Locate the cell with the specified text and output its [x, y] center coordinate. 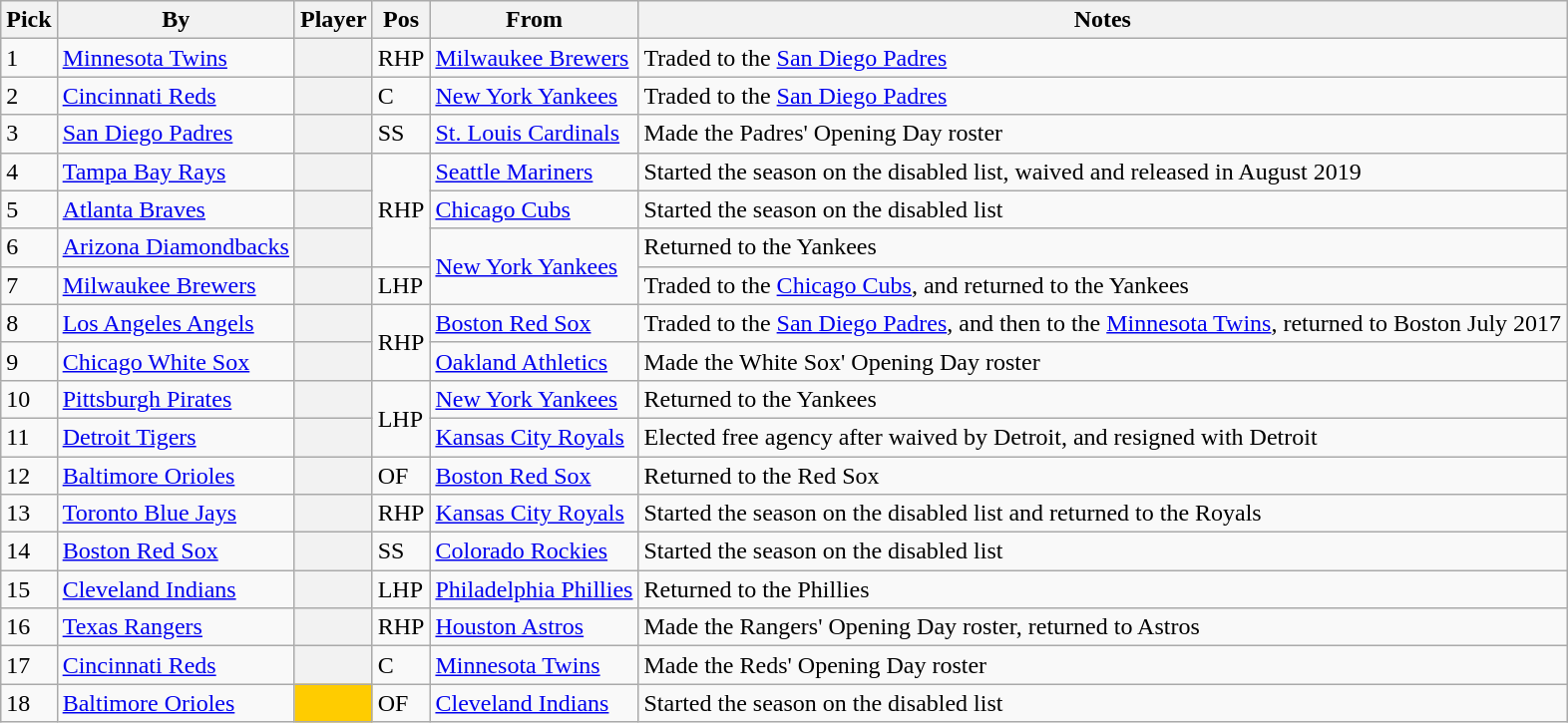
10 [29, 399]
By [176, 20]
2 [29, 96]
Returned to the Phillies [1103, 589]
Pos [401, 20]
18 [29, 703]
Toronto Blue Jays [176, 514]
9 [29, 361]
Seattle Mariners [535, 172]
Player [333, 20]
Returned to the Red Sox [1103, 476]
Detroit Tigers [176, 437]
Started the season on the disabled list and returned to the Royals [1103, 514]
Tampa Bay Rays [176, 172]
Chicago Cubs [535, 209]
16 [29, 627]
Philadelphia Phillies [535, 589]
Arizona Diamondbacks [176, 247]
Notes [1103, 20]
1 [29, 58]
Traded to the Chicago Cubs, and returned to the Yankees [1103, 285]
3 [29, 134]
Pittsburgh Pirates [176, 399]
San Diego Padres [176, 134]
12 [29, 476]
Houston Astros [535, 627]
Elected free agency after waived by Detroit, and resigned with Detroit [1103, 437]
Los Angeles Angels [176, 323]
15 [29, 589]
Atlanta Braves [176, 209]
14 [29, 551]
8 [29, 323]
6 [29, 247]
St. Louis Cardinals [535, 134]
7 [29, 285]
Made the Rangers' Opening Day roster, returned to Astros [1103, 627]
4 [29, 172]
Started the season on the disabled list, waived and released in August 2019 [1103, 172]
Pick [29, 20]
Made the White Sox' Opening Day roster [1103, 361]
Chicago White Sox [176, 361]
From [535, 20]
11 [29, 437]
5 [29, 209]
Texas Rangers [176, 627]
Oakland Athletics [535, 361]
Colorado Rockies [535, 551]
Traded to the San Diego Padres, and then to the Minnesota Twins, returned to Boston July 2017 [1103, 323]
Made the Padres' Opening Day roster [1103, 134]
17 [29, 665]
Made the Reds' Opening Day roster [1103, 665]
13 [29, 514]
